Extract the (x, y) coordinate from the center of the cell holding the provided text.  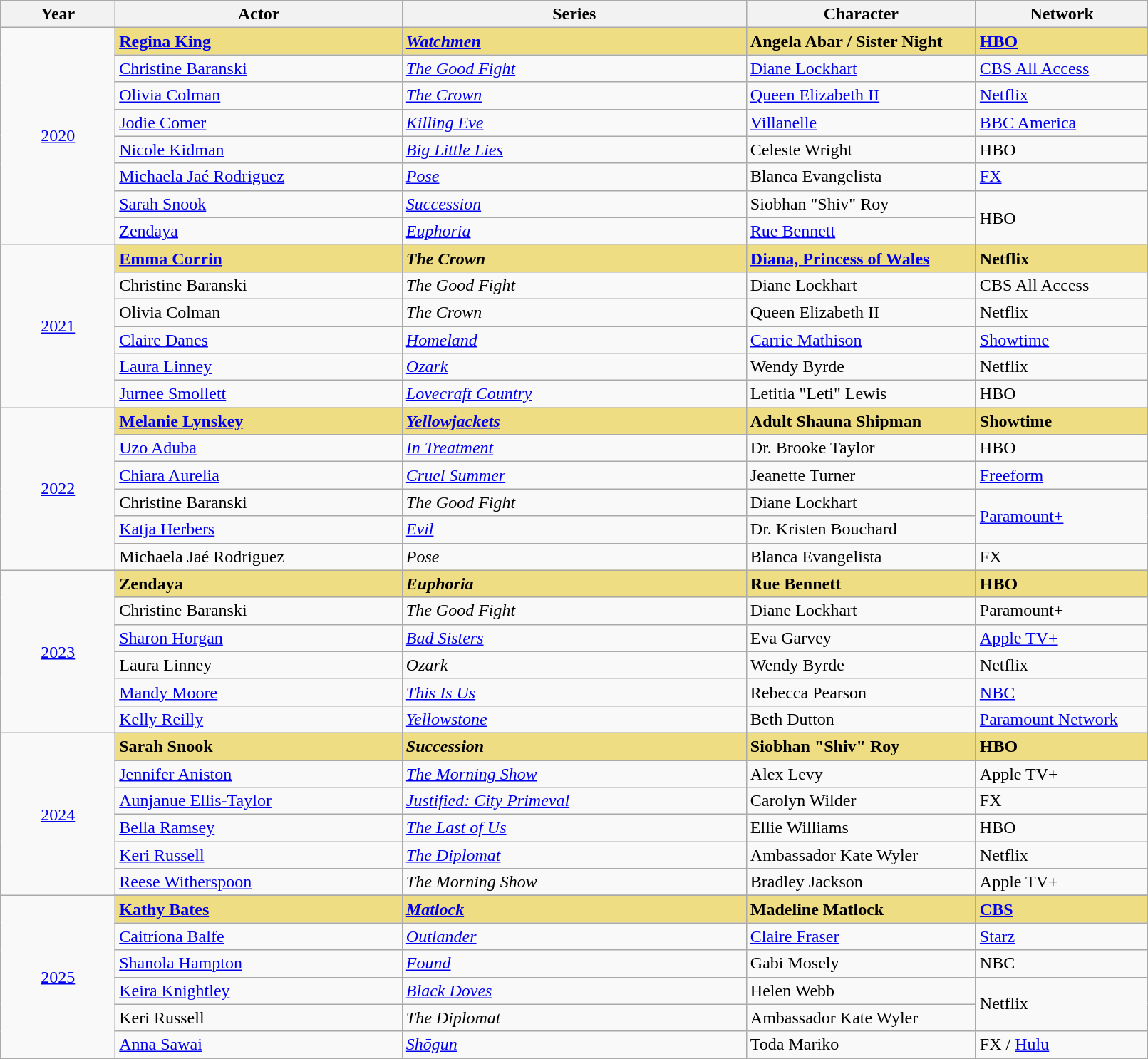
Letitia "Leti" Lewis (861, 394)
2021 (58, 326)
Kathy Bates (259, 909)
Claire Fraser (861, 936)
Outlander (574, 936)
2023 (58, 651)
Shōgun (574, 1045)
Alex Levy (861, 773)
2024 (58, 814)
Dr. Kristen Bouchard (861, 529)
Bella Ramsey (259, 828)
2025 (58, 977)
Jennifer Aniston (259, 773)
Aunjanue Ellis-Taylor (259, 801)
Homeland (574, 340)
Actor (259, 14)
Beth Dutton (861, 719)
Nicole Kidman (259, 150)
Bad Sisters (574, 638)
Network (1062, 14)
FX / Hulu (1062, 1045)
Big Little Lies (574, 150)
Jodie Comer (259, 123)
2020 (58, 136)
Carrie Mathison (861, 340)
Toda Mariko (861, 1045)
Sharon Horgan (259, 638)
Shanola Hampton (259, 964)
Yellowstone (574, 719)
Regina King (259, 41)
Paramount Network (1062, 719)
Character (861, 14)
Keira Knightley (259, 991)
Adult Shauna Shipman (861, 421)
Helen Webb (861, 991)
Diana, Princess of Wales (861, 258)
Caitríona Balfe (259, 936)
Emma Corrin (259, 258)
2022 (58, 489)
In Treatment (574, 448)
Watchmen (574, 41)
Jurnee Smollett (259, 394)
Celeste Wright (861, 150)
Rebecca Pearson (861, 692)
Lovecraft Country (574, 394)
Justified: City Primeval (574, 801)
Year (58, 14)
Mandy Moore (259, 692)
This Is Us (574, 692)
Series (574, 14)
Bradley Jackson (861, 882)
Villanelle (861, 123)
Killing Eve (574, 123)
Freeform (1062, 475)
Found (574, 964)
The Last of Us (574, 828)
CBS (1062, 909)
Reese Witherspoon (259, 882)
Kelly Reilly (259, 719)
Madeline Matlock (861, 909)
Starz (1062, 936)
Matlock (574, 909)
Evil (574, 529)
Dr. Brooke Taylor (861, 448)
Anna Sawai (259, 1045)
Katja Herbers (259, 529)
BBC America (1062, 123)
Jeanette Turner (861, 475)
Carolyn Wilder (861, 801)
Cruel Summer (574, 475)
Angela Abar / Sister Night (861, 41)
Chiara Aurelia (259, 475)
Ellie Williams (861, 828)
Claire Danes (259, 340)
Uzo Aduba (259, 448)
Black Doves (574, 991)
Eva Garvey (861, 638)
Yellowjackets (574, 421)
Gabi Mosely (861, 964)
Melanie Lynskey (259, 421)
